Extract the (x, y) coordinate from the center of the cell holding the provided text.  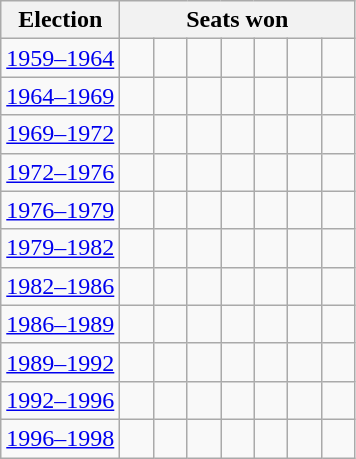
1972–1976 (60, 172)
1976–1979 (60, 210)
1964–1969 (60, 96)
1959–1964 (60, 58)
1992–1996 (60, 400)
1969–1972 (60, 134)
1982–1986 (60, 286)
1986–1989 (60, 324)
1996–1998 (60, 438)
Election (60, 20)
1979–1982 (60, 248)
Seats won (238, 20)
1989–1992 (60, 362)
